Provide the (X, Y) coordinate of the cell's center where the given text is located.  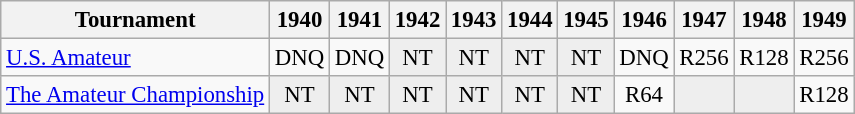
R64 (644, 95)
1944 (530, 20)
Tournament (136, 20)
1947 (704, 20)
1948 (764, 20)
1941 (359, 20)
1949 (824, 20)
1946 (644, 20)
1940 (300, 20)
1942 (417, 20)
1943 (474, 20)
The Amateur Championship (136, 95)
1945 (586, 20)
U.S. Amateur (136, 58)
